Search for the cell housing the specified text and yield its [x, y] center coordinate. 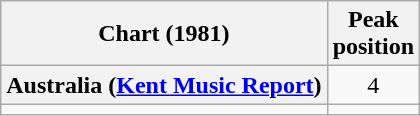
Chart (1981) [164, 34]
4 [373, 85]
Peakposition [373, 34]
Australia (Kent Music Report) [164, 85]
